Detect which cell encompasses the target text, then output its (X, Y) center coordinate. 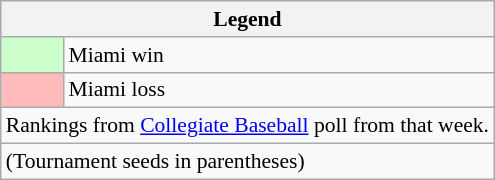
Miami loss (278, 90)
Rankings from Collegiate Baseball poll from that week. (248, 126)
Legend (248, 19)
(Tournament seeds in parentheses) (248, 162)
Miami win (278, 55)
